Provide the (X, Y) coordinate of the cell's center where the given text is located.  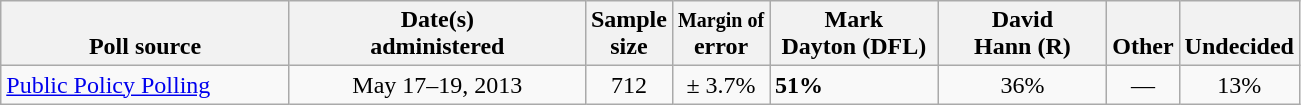
Undecided (1239, 34)
MarkDayton (DFL) (854, 34)
Public Policy Polling (146, 85)
Samplesize (628, 34)
Other (1143, 34)
Poll source (146, 34)
712 (628, 85)
May 17–19, 2013 (437, 85)
51% (854, 85)
36% (1022, 85)
Margin oferror (720, 34)
± 3.7% (720, 85)
Date(s)administered (437, 34)
DavidHann (R) (1022, 34)
13% (1239, 85)
— (1143, 85)
